Scan for the cell matching the given text and deliver its [X, Y] coordinate at center. 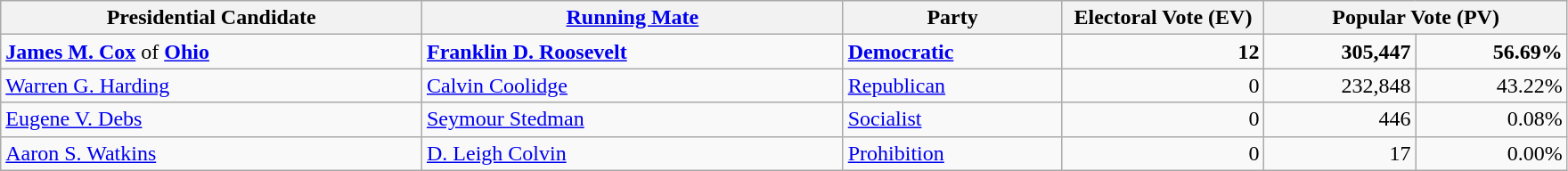
Party [952, 18]
James M. Cox of Ohio [212, 52]
0.08% [1491, 119]
17 [1340, 153]
446 [1340, 119]
Presidential Candidate [212, 18]
Calvin Coolidge [633, 85]
Socialist [952, 119]
Franklin D. Roosevelt [633, 52]
232,848 [1340, 85]
43.22% [1491, 85]
305,447 [1340, 52]
56.69% [1491, 52]
Eugene V. Debs [212, 119]
Aaron S. Watkins [212, 153]
12 [1164, 52]
Seymour Stedman [633, 119]
Electoral Vote (EV) [1164, 18]
Prohibition [952, 153]
Democratic [952, 52]
D. Leigh Colvin [633, 153]
Warren G. Harding [212, 85]
Republican [952, 85]
Popular Vote (PV) [1416, 18]
Running Mate [633, 18]
0.00% [1491, 153]
